Pinpoint the cell where the given text exists, returning its [x, y] midpoint coordinate. 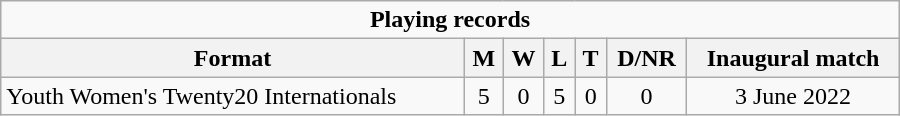
W [523, 58]
Playing records [450, 20]
Youth Women's Twenty20 Internationals [233, 96]
Format [233, 58]
M [484, 58]
L [560, 58]
D/NR [646, 58]
T [590, 58]
3 June 2022 [793, 96]
Inaugural match [793, 58]
